Pinpoint the cell where the given text exists, returning its (X, Y) midpoint coordinate. 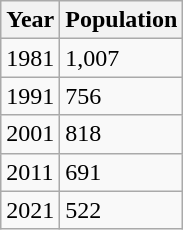
2011 (30, 172)
1981 (30, 58)
756 (122, 96)
522 (122, 210)
691 (122, 172)
Population (122, 20)
2001 (30, 134)
1991 (30, 96)
2021 (30, 210)
818 (122, 134)
Year (30, 20)
1,007 (122, 58)
